For the text-containing cell, return its midpoint in (X, Y) coordinate format. 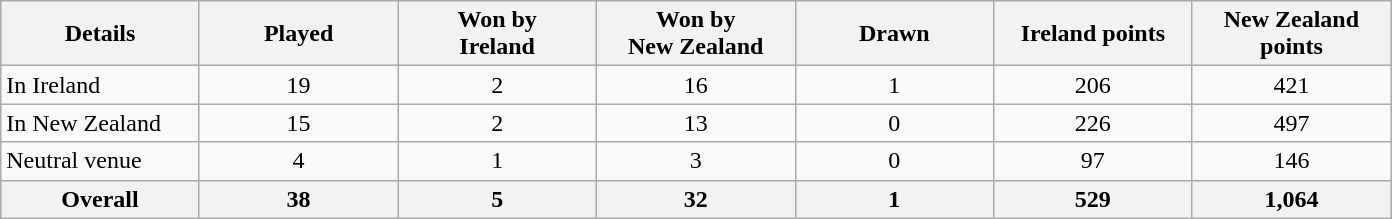
38 (298, 199)
529 (1094, 199)
Won byNew Zealand (696, 34)
4 (298, 161)
1,064 (1292, 199)
New Zealand points (1292, 34)
16 (696, 85)
19 (298, 85)
421 (1292, 85)
3 (696, 161)
Neutral venue (100, 161)
226 (1094, 123)
Won byIreland (498, 34)
5 (498, 199)
In Ireland (100, 85)
146 (1292, 161)
In New Zealand (100, 123)
Drawn (894, 34)
206 (1094, 85)
15 (298, 123)
Overall (100, 199)
13 (696, 123)
32 (696, 199)
97 (1094, 161)
Ireland points (1094, 34)
Details (100, 34)
497 (1292, 123)
Played (298, 34)
